Search for the cell housing the specified text and yield its [x, y] center coordinate. 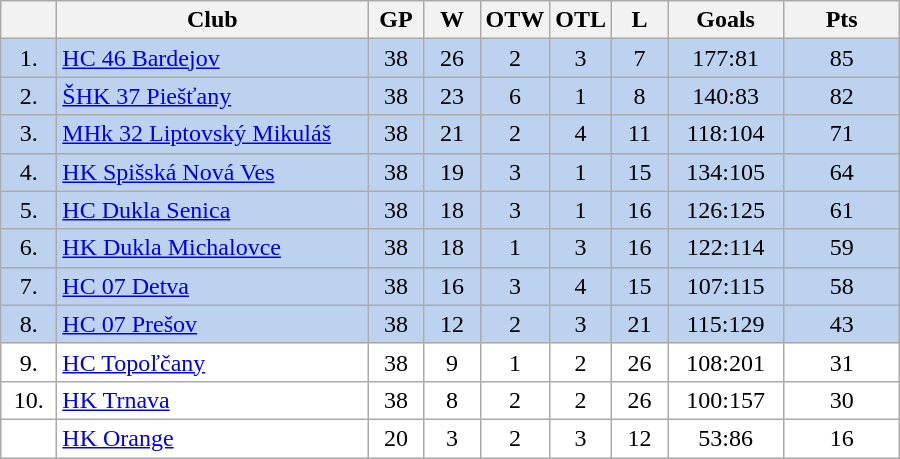
ŠHK 37 Piešťany [212, 96]
53:86 [726, 438]
82 [842, 96]
61 [842, 210]
HK Spišská Nová Ves [212, 172]
177:81 [726, 58]
71 [842, 134]
2. [29, 96]
9. [29, 362]
HC 07 Detva [212, 286]
5. [29, 210]
100:157 [726, 400]
HC Topoľčany [212, 362]
31 [842, 362]
7. [29, 286]
1. [29, 58]
126:125 [726, 210]
20 [396, 438]
HK Dukla Michalovce [212, 248]
7 [640, 58]
64 [842, 172]
W [452, 20]
4. [29, 172]
OTL [581, 20]
107:115 [726, 286]
Goals [726, 20]
HK Orange [212, 438]
3. [29, 134]
58 [842, 286]
134:105 [726, 172]
6. [29, 248]
HC Dukla Senica [212, 210]
L [640, 20]
59 [842, 248]
OTW [515, 20]
6 [515, 96]
MHk 32 Liptovský Mikuláš [212, 134]
108:201 [726, 362]
115:129 [726, 324]
10. [29, 400]
Club [212, 20]
11 [640, 134]
118:104 [726, 134]
19 [452, 172]
GP [396, 20]
HC 07 Prešov [212, 324]
122:114 [726, 248]
8. [29, 324]
85 [842, 58]
140:83 [726, 96]
HK Trnava [212, 400]
9 [452, 362]
43 [842, 324]
HC 46 Bardejov [212, 58]
Pts [842, 20]
30 [842, 400]
23 [452, 96]
